For the text-containing cell, return its midpoint in [x, y] coordinate format. 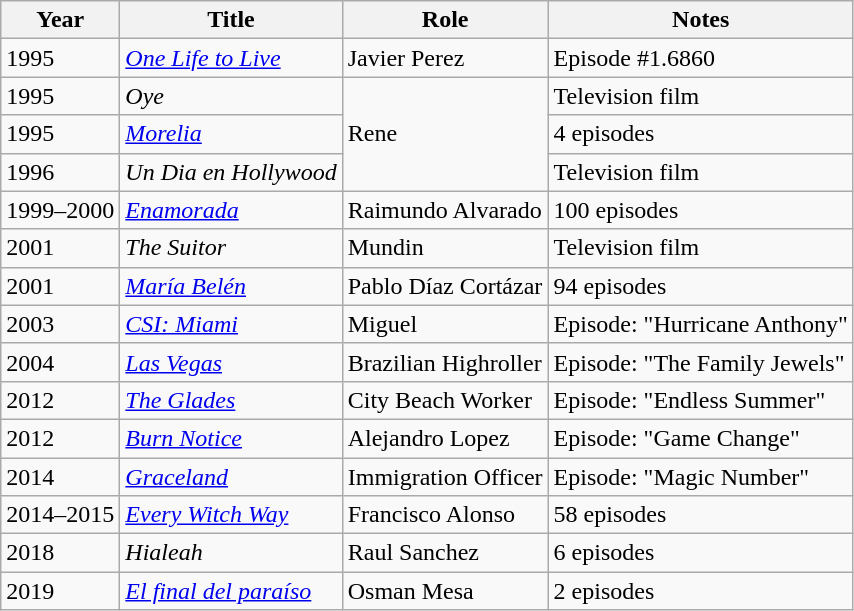
Brazilian Highroller [445, 362]
Immigration Officer [445, 477]
Alejandro Lopez [445, 438]
Graceland [231, 477]
1996 [60, 172]
El final del paraíso [231, 591]
Morelia [231, 134]
Miguel [445, 324]
2014–2015 [60, 515]
City Beach Worker [445, 400]
Episode: "Magic Number" [700, 477]
One Life to Live [231, 58]
Episode: "The Family Jewels" [700, 362]
Title [231, 20]
2003 [60, 324]
The Suitor [231, 248]
Osman Mesa [445, 591]
Las Vegas [231, 362]
María Belén [231, 286]
Notes [700, 20]
6 episodes [700, 553]
Pablo Díaz Cortázar [445, 286]
Episode #1.6860 [700, 58]
1999–2000 [60, 210]
Hialeah [231, 553]
58 episodes [700, 515]
2014 [60, 477]
2004 [60, 362]
Role [445, 20]
Raul Sanchez [445, 553]
Episode: "Endless Summer" [700, 400]
4 episodes [700, 134]
Rene [445, 134]
2019 [60, 591]
Un Dia en Hollywood [231, 172]
2 episodes [700, 591]
Francisco Alonso [445, 515]
Every Witch Way [231, 515]
CSI: Miami [231, 324]
Oye [231, 96]
Enamorada [231, 210]
Episode: "Game Change" [700, 438]
2018 [60, 553]
Year [60, 20]
Javier Perez [445, 58]
Burn Notice [231, 438]
Episode: "Hurricane Anthony" [700, 324]
94 episodes [700, 286]
The Glades [231, 400]
Mundin [445, 248]
100 episodes [700, 210]
Raimundo Alvarado [445, 210]
